Search for the cell housing the specified text and yield its [X, Y] center coordinate. 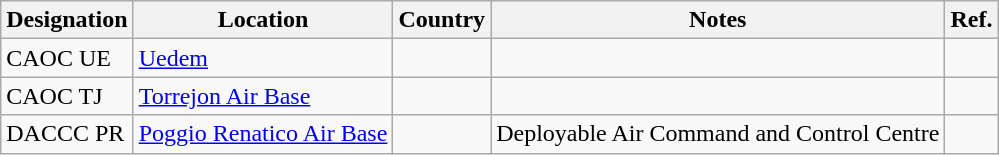
Ref. [972, 20]
Location [263, 20]
DACCC PR [67, 134]
Country [442, 20]
Uedem [263, 58]
Poggio Renatico Air Base [263, 134]
Deployable Air Command and Control Centre [718, 134]
CAOC UE [67, 58]
Notes [718, 20]
CAOC TJ [67, 96]
Designation [67, 20]
Torrejon Air Base [263, 96]
